Extract the (X, Y) coordinate from the center of the cell holding the provided text.  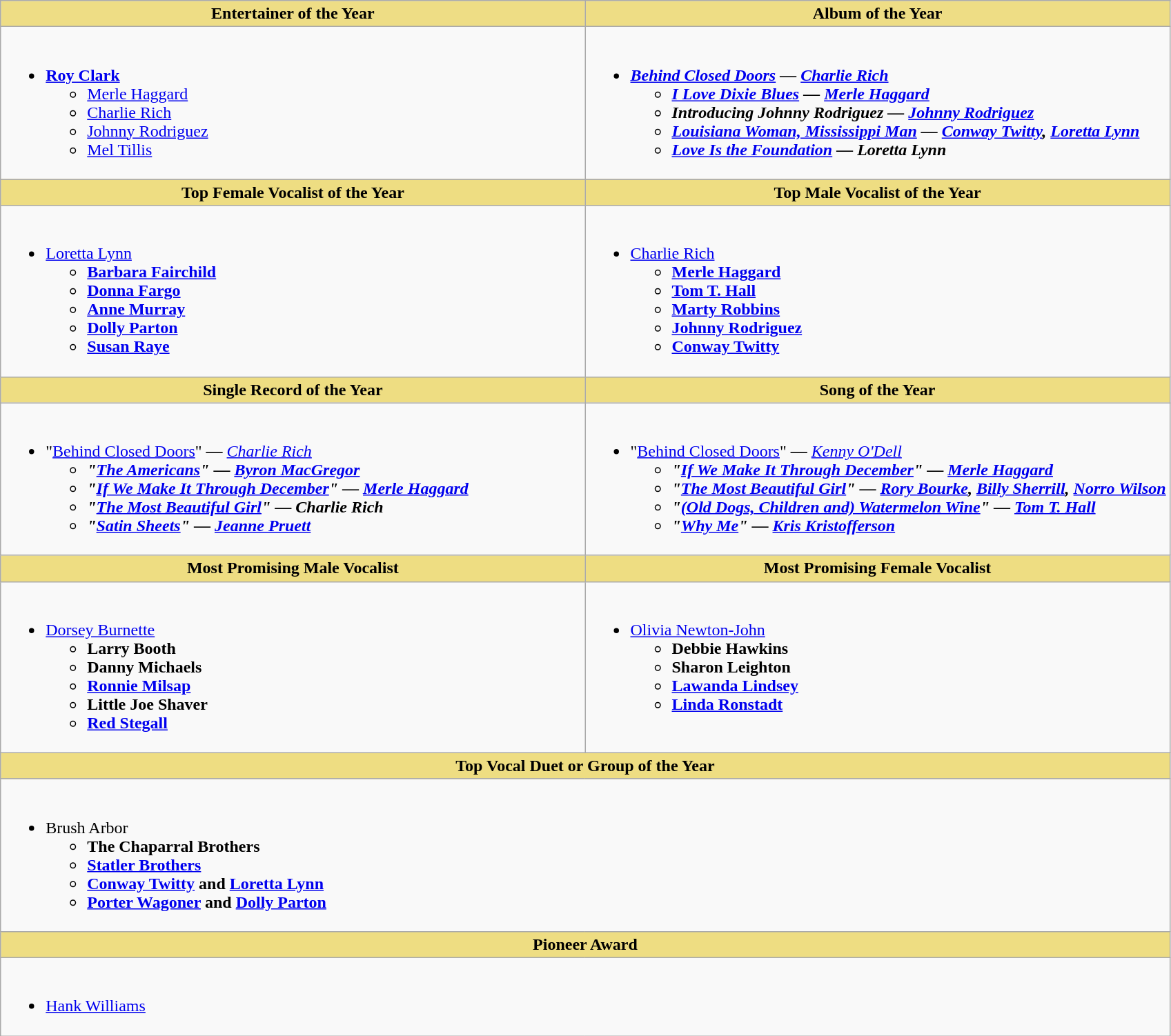
Most Promising Female Vocalist (878, 568)
Single Record of the Year (293, 390)
Pioneer Award (585, 944)
Top Vocal Duet or Group of the Year (585, 766)
Top Male Vocalist of the Year (878, 192)
Top Female Vocalist of the Year (293, 192)
Song of the Year (878, 390)
Roy ClarkMerle HaggardCharlie RichJohnny RodriguezMel Tillis (293, 103)
Hank Williams (585, 996)
Entertainer of the Year (293, 14)
Brush ArborThe Chaparral BrothersStatler BrothersConway Twitty and Loretta LynnPorter Wagoner and Dolly Parton (585, 855)
Most Promising Male Vocalist (293, 568)
Album of the Year (878, 14)
Charlie RichMerle HaggardTom T. HallMarty RobbinsJohnny RodriguezConway Twitty (878, 291)
Loretta LynnBarbara FairchildDonna FargoAnne MurrayDolly PartonSusan Raye (293, 291)
Olivia Newton-JohnDebbie HawkinsSharon LeightonLawanda LindseyLinda Ronstadt (878, 667)
Dorsey BurnetteLarry BoothDanny MichaelsRonnie MilsapLittle Joe ShaverRed Stegall (293, 667)
